Capture the cell that displays the provided text and extract its [x, y] central coordinate. 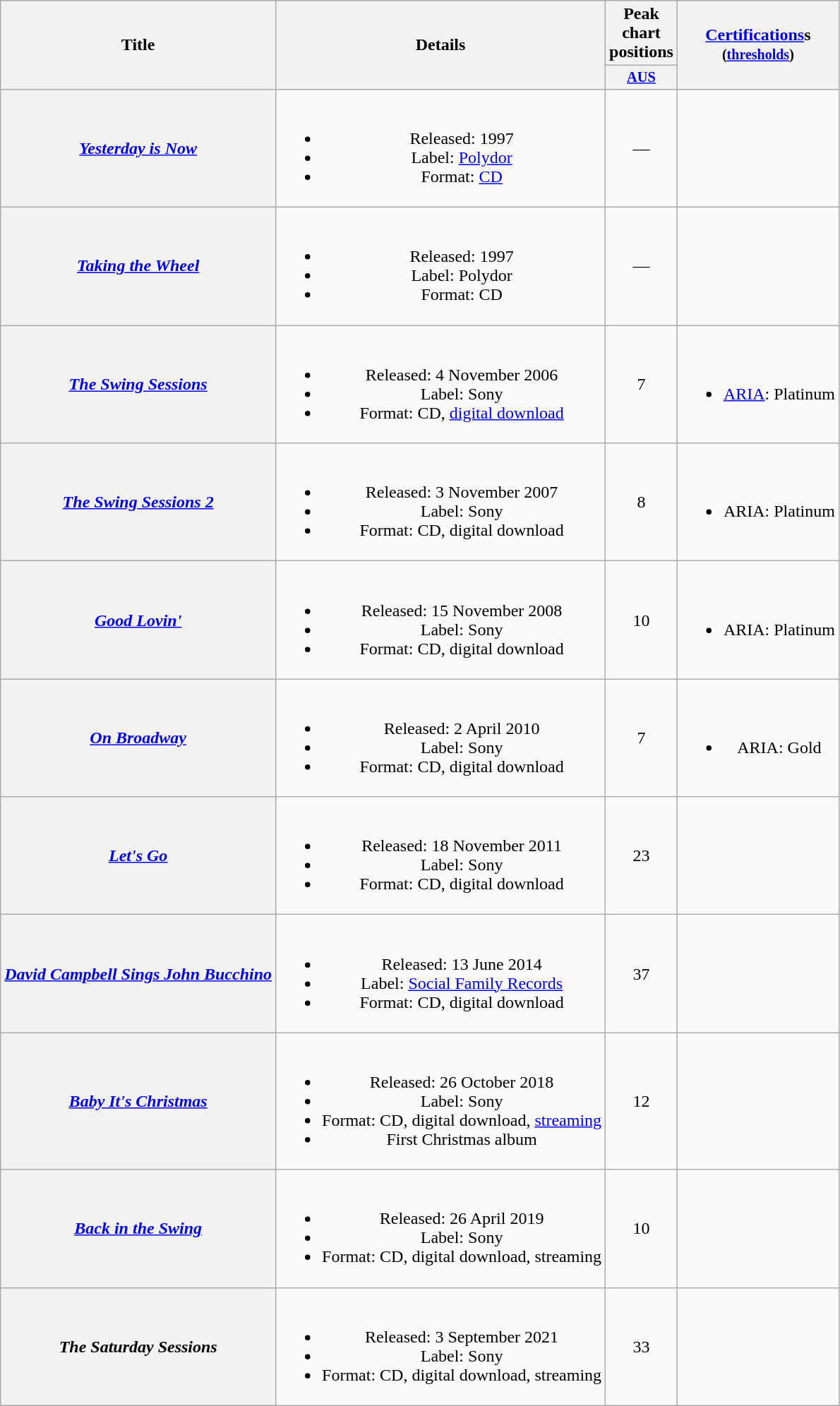
Released: 2 April 2010Label: SonyFormat: CD, digital download [440, 738]
Good Lovin' [138, 620]
Back in the Swing [138, 1228]
23 [642, 855]
Peak chart positions [642, 33]
8 [642, 503]
33 [642, 1347]
Released: 18 November 2011Label: SonyFormat: CD, digital download [440, 855]
The Swing Sessions 2 [138, 503]
Released: 26 October 2018Label: SonyFormat: CD, digital download, streamingFirst Christmas album [440, 1101]
Certificationss(thresholds) [758, 45]
Let's Go [138, 855]
Released: 3 November 2007Label: SonyFormat: CD, digital download [440, 503]
Released: 4 November 2006Label: SonyFormat: CD, digital download [440, 384]
12 [642, 1101]
Released: 13 June 2014Label: Social Family RecordsFormat: CD, digital download [440, 974]
Released: 3 September 2021Label: SonyFormat: CD, digital download, streaming [440, 1347]
AUS [642, 78]
Baby It's Christmas [138, 1101]
ARIA: Gold [758, 738]
The Swing Sessions [138, 384]
Details [440, 45]
Title [138, 45]
37 [642, 974]
Yesterday is Now [138, 148]
Released: 26 April 2019Label: SonyFormat: CD, digital download, streaming [440, 1228]
On Broadway [138, 738]
David Campbell Sings John Bucchino [138, 974]
The Saturday Sessions [138, 1347]
Taking the Wheel [138, 267]
Released: 15 November 2008Label: SonyFormat: CD, digital download [440, 620]
